Locate the cell with the specified text and output its [X, Y] center coordinate. 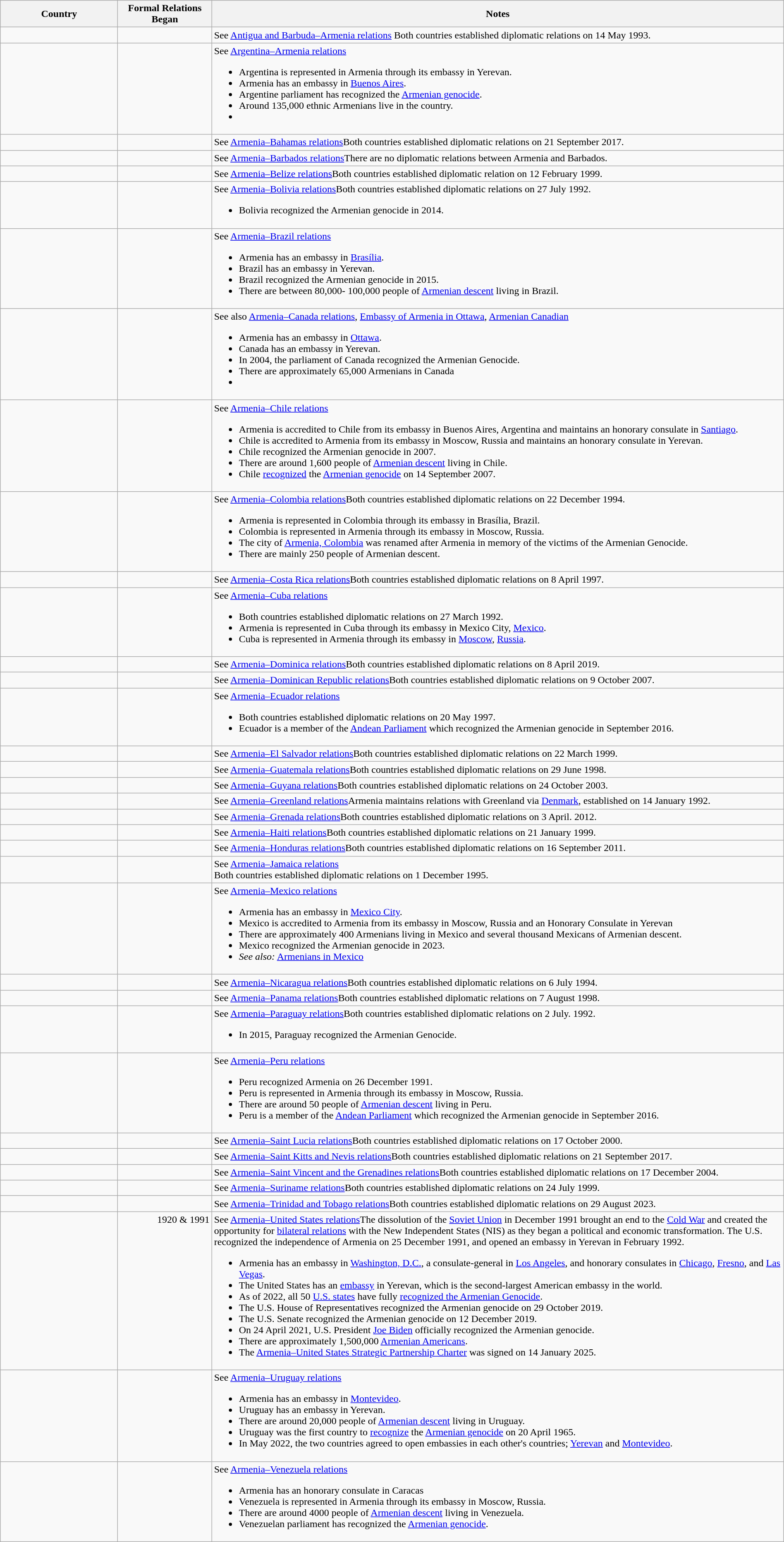
See Armenia–Saint Kitts and Nevis relationsBoth countries established diplomatic relations on 21 September 2017. [498, 1157]
See Armenia–Panama relationsBoth countries established diplomatic relations on 7 August 1998. [498, 998]
See Armenia–Trinidad and Tobago relationsBoth countries established diplomatic relations on 29 August 2023. [498, 1204]
See Armenia–Nicaragua relationsBoth countries established diplomatic relations on 6 July 1994. [498, 982]
Country [59, 14]
See Armenia–Grenada relationsBoth countries established diplomatic relations on 3 April. 2012. [498, 817]
See Armenia–Suriname relationsBoth countries established diplomatic relations on 24 July 1999. [498, 1188]
See Antigua and Barbuda–Armenia relations Both countries established diplomatic relations on 14 May 1993. [498, 35]
See Armenia–Greenland relationsArmenia maintains relations with Greenland via Denmark, established on 14 January 1992. [498, 801]
See Armenia–El Salvador relationsBoth countries established diplomatic relations on 22 March 1999. [498, 754]
See Armenia–Barbados relationsThere are no diplomatic relations between Armenia and Barbados. [498, 158]
See Armenia–Dominican Republic relationsBoth countries established diplomatic relations on 9 October 2007. [498, 680]
See Armenia–Bolivia relationsBoth countries established diplomatic relations on 27 July 1992.Bolivia recognized the Armenian genocide in 2014. [498, 205]
See Armenia–Bahamas relationsBoth countries established diplomatic relations on 21 September 2017. [498, 142]
See Armenia–Paraguay relationsBoth countries established diplomatic relations on 2 July. 1992.In 2015, Paraguay recognized the Armenian Genocide. [498, 1029]
See Armenia–Jamaica relationsBoth countries established diplomatic relations on 1 December 1995. [498, 869]
Notes [498, 14]
See Armenia–Dominica relationsBoth countries established diplomatic relations on 8 April 2019. [498, 665]
See Armenia–Guyana relationsBoth countries established diplomatic relations on 24 October 2003. [498, 785]
See Armenia–Guatemala relationsBoth countries established diplomatic relations on 29 June 1998. [498, 770]
See Armenia–Costa Rica relationsBoth countries established diplomatic relations on 8 April 1997. [498, 579]
See Armenia–Saint Lucia relationsBoth countries established diplomatic relations on 17 October 2000. [498, 1141]
See Armenia–Saint Vincent and the Grenadines relationsBoth countries established diplomatic relations on 17 December 2004. [498, 1172]
1920 & 1991 [165, 1291]
See Armenia–Haiti relationsBoth countries established diplomatic relations on 21 January 1999. [498, 832]
Formal Relations Began [165, 14]
See Armenia–Honduras relationsBoth countries established diplomatic relations on 16 September 2011. [498, 848]
See Armenia–Belize relationsBoth countries established diplomatic relation on 12 February 1999. [498, 174]
